Return [X, Y] of the center of cell containing provided text 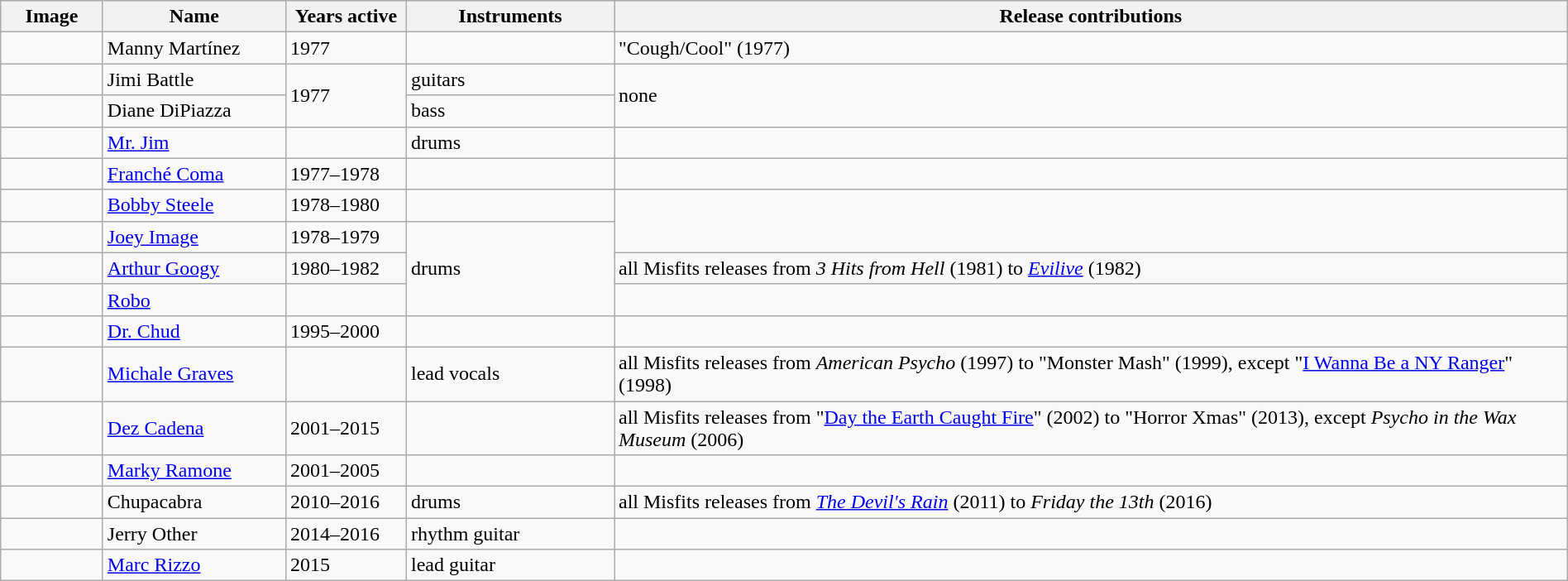
1978–1980 [346, 205]
Instruments [509, 17]
Mr. Jim [194, 142]
Joey Image [194, 237]
Franché Coma [194, 174]
none [1090, 95]
Image [52, 17]
1977–1978 [346, 174]
Jimi Battle [194, 79]
lead guitar [509, 565]
Chupacabra [194, 502]
2014–2016 [346, 534]
1980–1982 [346, 268]
rhythm guitar [509, 534]
"Cough/Cool" (1977) [1090, 48]
1995–2000 [346, 331]
bass [509, 111]
2015 [346, 565]
2001–2005 [346, 471]
Arthur Googy [194, 268]
all Misfits releases from "Day the Earth Caught Fire" (2002) to "Horror Xmas" (2013), except Psycho in the Wax Museum (2006) [1090, 427]
Marc Rizzo [194, 565]
Bobby Steele [194, 205]
all Misfits releases from The Devil's Rain (2011) to Friday the 13th (2016) [1090, 502]
2001–2015 [346, 427]
lead vocals [509, 374]
Michale Graves [194, 374]
1978–1979 [346, 237]
Years active [346, 17]
all Misfits releases from American Psycho (1997) to "Monster Mash" (1999), except "I Wanna Be a NY Ranger" (1998) [1090, 374]
2010–2016 [346, 502]
Dez Cadena [194, 427]
Release contributions [1090, 17]
Diane DiPiazza [194, 111]
Robo [194, 300]
Name [194, 17]
all Misfits releases from 3 Hits from Hell (1981) to Evilive (1982) [1090, 268]
guitars [509, 79]
Manny Martínez [194, 48]
Dr. Chud [194, 331]
Marky Ramone [194, 471]
Jerry Other [194, 534]
